Provide the [X, Y] coordinate of the cell's center where the given text is located.  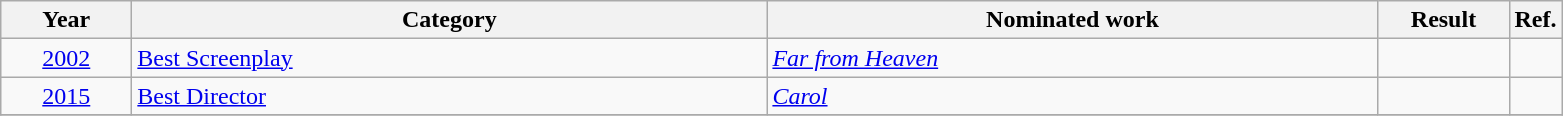
Nominated work [1072, 20]
2015 [66, 96]
Ref. [1536, 20]
Far from Heaven [1072, 58]
Carol [1072, 96]
Year [66, 20]
Category [450, 20]
Best Director [450, 96]
Best Screenplay [450, 58]
2002 [66, 58]
Result [1444, 20]
